Locate the cell with the specified text and output its (x, y) center coordinate. 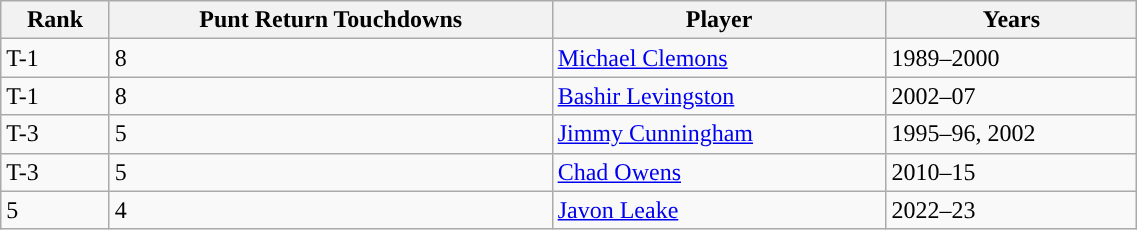
2002–07 (1012, 96)
1995–96, 2002 (1012, 134)
Chad Owens (719, 172)
Rank (56, 20)
Punt Return Touchdowns (330, 20)
Javon Leake (719, 210)
Bashir Levingston (719, 96)
4 (330, 210)
1989–2000 (1012, 58)
Player (719, 20)
Michael Clemons (719, 58)
Jimmy Cunningham (719, 134)
2022–23 (1012, 210)
Years (1012, 20)
2010–15 (1012, 172)
